Capture the cell that displays the provided text and extract its [X, Y] central coordinate. 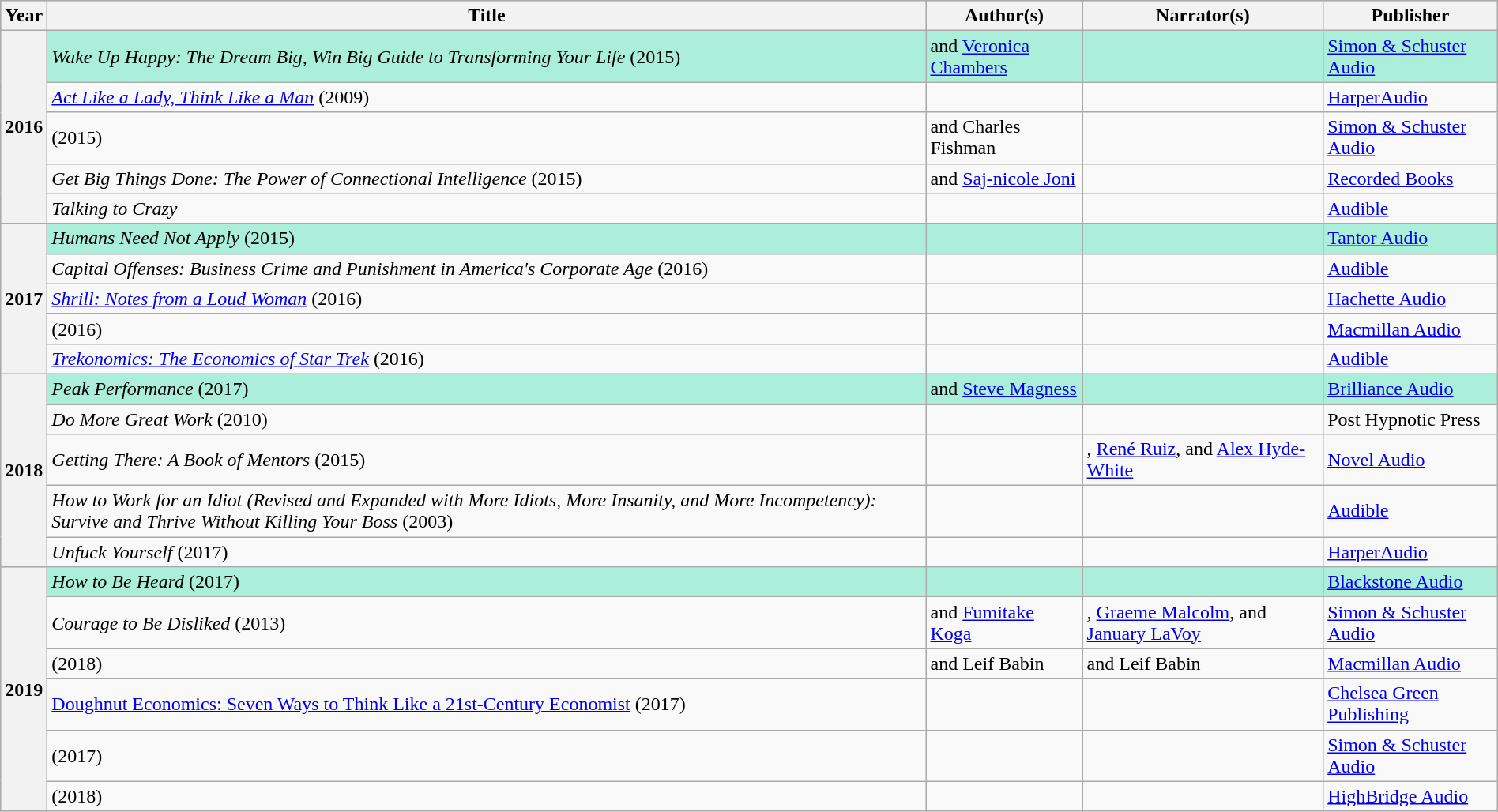
2017 [24, 299]
Act Like a Lady, Think Like a Man (2009) [487, 97]
, René Ruiz, and Alex Hyde-White [1203, 460]
Do More Great Work (2010) [487, 419]
Humans Need Not Apply (2015) [487, 239]
2019 [24, 689]
Shrill: Notes from a Loud Woman (2016) [487, 299]
and Charles Fishman [1004, 137]
Capital Offenses: Business Crime and Punishment in America's Corporate Age (2016) [487, 269]
Publisher [1411, 16]
Unfuck Yourself (2017) [487, 552]
2018 [24, 470]
and Saj-nicole Joni [1004, 179]
HighBridge Audio [1411, 796]
Courage to Be Disliked (2013) [487, 622]
Doughnut Economics: Seven Ways to Think Like a 21st-Century Economist (2017) [487, 705]
2016 [24, 127]
(2017) [487, 755]
How to Be Heard (2017) [487, 582]
, Graeme Malcolm, and January LaVoy [1203, 622]
(2016) [487, 329]
Talking to Crazy [487, 209]
and Fumitake Koga [1004, 622]
Tantor Audio [1411, 239]
Get Big Things Done: The Power of Connectional Intelligence (2015) [487, 179]
Narrator(s) [1203, 16]
Getting There: A Book of Mentors (2015) [487, 460]
(2015) [487, 137]
and Steve Magness [1004, 389]
Post Hypnotic Press [1411, 419]
Peak Performance (2017) [487, 389]
Blackstone Audio [1411, 582]
Recorded Books [1411, 179]
Hachette Audio [1411, 299]
Wake Up Happy: The Dream Big, Win Big Guide to Transforming Your Life (2015) [487, 57]
Trekonomics: The Economics of Star Trek (2016) [487, 359]
Brilliance Audio [1411, 389]
Author(s) [1004, 16]
and Veronica Chambers [1004, 57]
Title [487, 16]
Year [24, 16]
Chelsea Green Publishing [1411, 705]
Novel Audio [1411, 460]
